From the cell containing the given text, extract its center point as [x, y] coordinate. 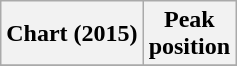
Chart (2015) [72, 34]
Peakposition [189, 34]
